Detect which cell encompasses the target text, then output its [X, Y] center coordinate. 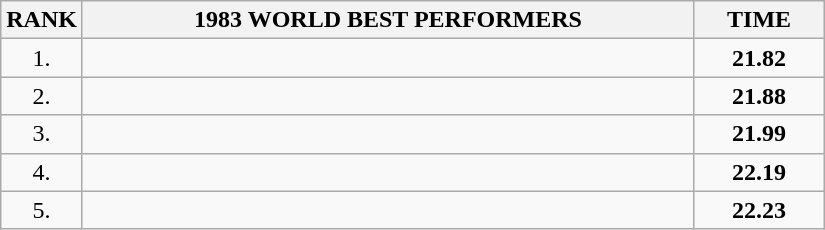
21.99 [760, 134]
22.19 [760, 172]
RANK [42, 20]
TIME [760, 20]
1. [42, 58]
5. [42, 210]
4. [42, 172]
1983 WORLD BEST PERFORMERS [388, 20]
21.88 [760, 96]
21.82 [760, 58]
22.23 [760, 210]
2. [42, 96]
3. [42, 134]
